Output the (x, y) coordinate of the center of the cell containing the given text.  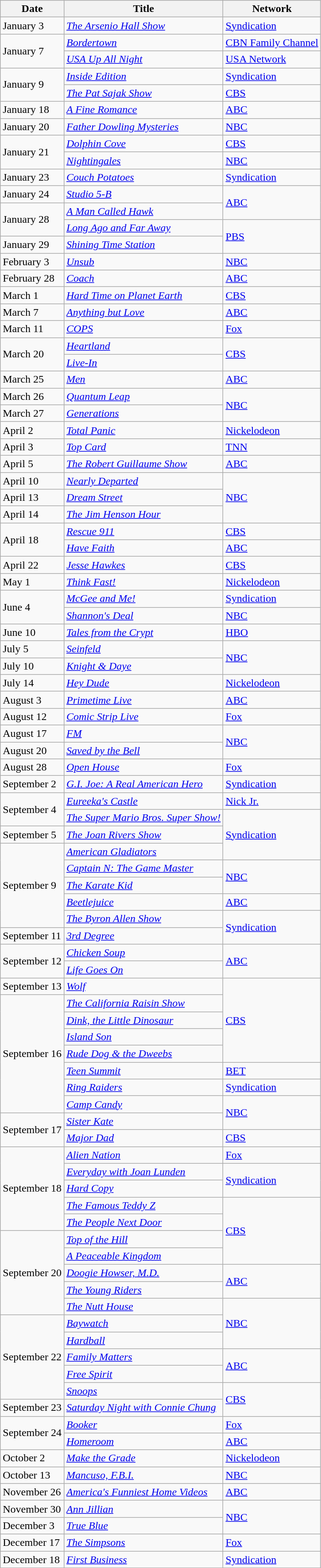
February 3 (32, 262)
September 24 (32, 1433)
FM (143, 733)
Teen Summit (143, 1071)
Live-In (143, 363)
August 28 (32, 767)
Saturday Night with Connie Chung (143, 1408)
Dink, the Little Dinosaur (143, 1020)
Beetlejuice (143, 902)
September 22 (32, 1357)
Heartland (143, 346)
First Business (143, 1559)
Camp Candy (143, 1104)
Inside Edition (143, 76)
Bordertown (143, 43)
The Famous Teddy Z (143, 1205)
True Blue (143, 1525)
April 13 (32, 498)
Seinfeld (143, 649)
Family Matters (143, 1357)
Hard Copy (143, 1189)
September 17 (32, 1130)
Rescue 911 (143, 531)
September 16 (32, 1053)
January 20 (32, 127)
Homeroom (143, 1441)
Nick Jr. (272, 801)
Anything but Love (143, 312)
April 10 (32, 480)
USA Network (272, 59)
TNN (272, 447)
America's Funniest Home Videos (143, 1492)
March 26 (32, 396)
The Super Mario Bros. Super Show! (143, 818)
March 11 (32, 329)
Hey Dude (143, 683)
The Joan Rivers Show (143, 835)
PBS (272, 236)
Life Goes On (143, 969)
September 18 (32, 1189)
January 29 (32, 245)
August 3 (32, 700)
Chicken Soup (143, 952)
McGee and Me! (143, 599)
Tales from the Crypt (143, 632)
Ring Raiders (143, 1088)
The Young Riders (143, 1290)
The Robert Guillaume Show (143, 464)
Have Faith (143, 548)
Coach (143, 279)
Dolphin Cove (143, 143)
Free Spirit (143, 1374)
July 10 (32, 666)
December 17 (32, 1542)
January 23 (32, 177)
Shining Time Station (143, 245)
January 28 (32, 220)
May 1 (32, 582)
The Pat Sajak Show (143, 93)
December 18 (32, 1559)
November 30 (32, 1509)
Knight & Daye (143, 666)
Long Ago and Far Away (143, 228)
Jesse Hawkes (143, 565)
Generations (143, 413)
September 4 (32, 809)
Eureeka's Castle (143, 801)
November 26 (32, 1492)
Hardball (143, 1340)
Snoops (143, 1391)
April 2 (32, 430)
September 12 (32, 961)
Nearly Departed (143, 480)
February 28 (32, 279)
April 22 (32, 565)
A Fine Romance (143, 110)
September 11 (32, 936)
June 10 (32, 632)
September 23 (32, 1408)
Mancuso, F.B.I. (143, 1475)
January 7 (32, 51)
Hard Time on Planet Earth (143, 295)
June 4 (32, 607)
September 5 (32, 835)
Island Son (143, 1037)
July 5 (32, 649)
Nightingales (143, 160)
January 18 (32, 110)
Rude Dog & the Dweebs (143, 1054)
September 9 (32, 885)
Men (143, 379)
December 3 (32, 1525)
G.I. Joe: A Real American Hero (143, 784)
April 14 (32, 515)
Title (143, 9)
Captain N: The Game Master (143, 868)
January 3 (32, 26)
January 24 (32, 194)
Booker (143, 1425)
Baywatch (143, 1324)
March 7 (32, 312)
Comic Strip Live (143, 716)
January 9 (32, 85)
Open House (143, 767)
October 2 (32, 1458)
HBO (272, 632)
Shannon's Deal (143, 616)
Doogie Howser, M.D. (143, 1273)
January 21 (32, 152)
March 25 (32, 379)
March 1 (32, 295)
April 5 (32, 464)
October 13 (32, 1475)
Studio 5-B (143, 194)
Total Panic (143, 430)
The Byron Allen Show (143, 919)
Couch Potatoes (143, 177)
The Karate Kid (143, 885)
Dream Street (143, 498)
July 14 (32, 683)
Top Card (143, 447)
Date (32, 9)
Everyday with Joan Lunden (143, 1172)
Sister Kate (143, 1121)
Saved by the Bell (143, 751)
August 20 (32, 751)
American Gladiators (143, 852)
Network (272, 9)
Think Fast! (143, 582)
August 12 (32, 716)
April 3 (32, 447)
Ann Jillian (143, 1509)
September 13 (32, 986)
Primetime Live (143, 700)
Make the Grade (143, 1458)
A Peaceable Kingdom (143, 1256)
August 17 (32, 733)
March 27 (32, 413)
COPS (143, 329)
The California Raisin Show (143, 1003)
Major Dad (143, 1138)
September 20 (32, 1273)
3rd Degree (143, 936)
BET (272, 1071)
September 2 (32, 784)
Alien Nation (143, 1155)
Wolf (143, 986)
April 18 (32, 540)
USA Up All Night (143, 59)
The People Next Door (143, 1222)
The Arsenio Hall Show (143, 26)
A Man Called Hawk (143, 211)
Top of the Hill (143, 1239)
The Jim Henson Hour (143, 515)
The Nutt House (143, 1307)
The Simpsons (143, 1542)
CBN Family Channel (272, 43)
March 20 (32, 354)
Father Dowling Mysteries (143, 127)
Quantum Leap (143, 396)
Unsub (143, 262)
